Search for the cell housing the specified text and yield its (x, y) center coordinate. 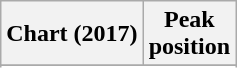
Chart (2017) (72, 34)
Peakposition (189, 34)
